Return (X, Y) of the center of cell containing provided text 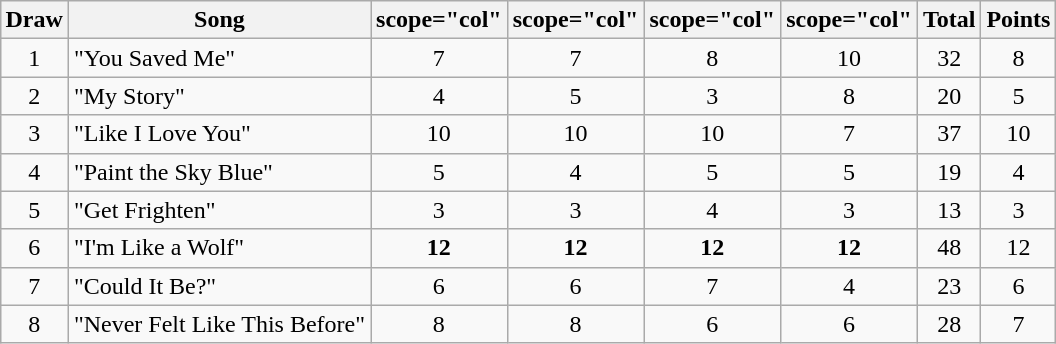
"You Saved Me" (219, 58)
Points (1018, 20)
"My Story" (219, 96)
Total (949, 20)
20 (949, 96)
Draw (34, 20)
32 (949, 58)
48 (949, 248)
"Paint the Sky Blue" (219, 172)
2 (34, 96)
28 (949, 324)
"I'm Like a Wolf" (219, 248)
"Never Felt Like This Before" (219, 324)
"Like I Love You" (219, 134)
23 (949, 286)
19 (949, 172)
Song (219, 20)
13 (949, 210)
1 (34, 58)
37 (949, 134)
"Get Frighten" (219, 210)
"Could It Be?" (219, 286)
